Find where the given text appears and provide that cell's center as [x, y] coordinate. 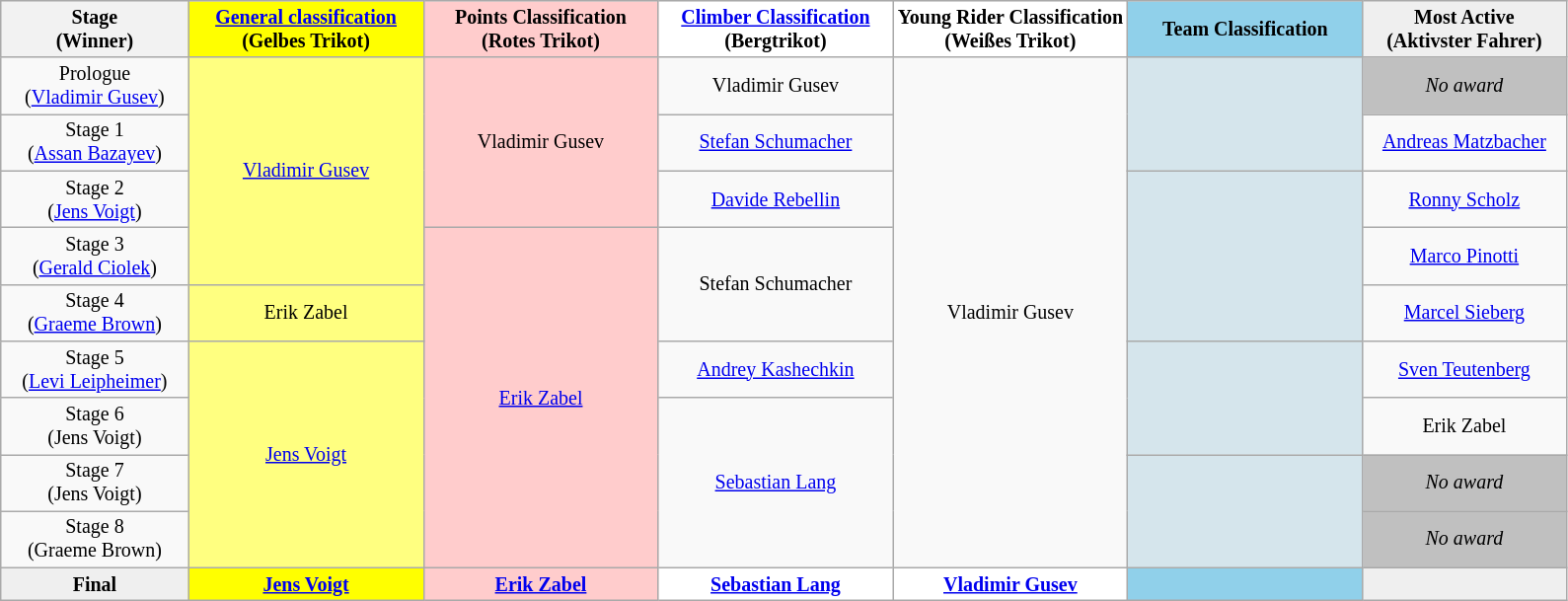
Stage 1 (Assan Bazayev) [95, 142]
Climber Classification(Bergtrikot) [776, 30]
Ronny Scholz [1464, 199]
Team Classification [1245, 30]
Prologue(Vladimir Gusev) [95, 87]
Stage 3 (Gerald Ciolek) [95, 257]
Stage 6 (Jens Voigt) [95, 426]
Andrey Kashechkin [776, 369]
Sven Teutenberg [1464, 369]
Stage 2 (Jens Voigt) [95, 199]
Young Rider Classification(Weißes Trikot) [1010, 30]
Final [95, 584]
Stage 4 (Graeme Brown) [95, 312]
Stage 8 (Graeme Brown) [95, 539]
General classification(Gelbes Trikot) [306, 30]
Stage(Winner) [95, 30]
Marcel Sieberg [1464, 312]
Stage 7 (Jens Voigt) [95, 484]
Most Active (Aktivster Fahrer) [1464, 30]
Andreas Matzbacher [1464, 142]
Davide Rebellin [776, 199]
Points Classification(Rotes Trikot) [541, 30]
Stage 5 (Levi Leipheimer) [95, 369]
Marco Pinotti [1464, 257]
